Locate the cell with the specified text and output its (X, Y) center coordinate. 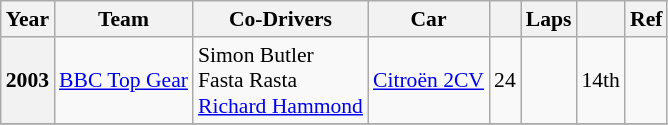
Citroën 2CV (428, 80)
14th (600, 80)
Car (428, 19)
Ref (646, 19)
Co-Drivers (280, 19)
Laps (549, 19)
Year (28, 19)
2003 (28, 80)
24 (505, 80)
Team (124, 19)
BBC Top Gear (124, 80)
Simon Butler Fasta Rasta Richard Hammond (280, 80)
